Extract the [x, y] coordinate from the center of the cell holding the provided text.  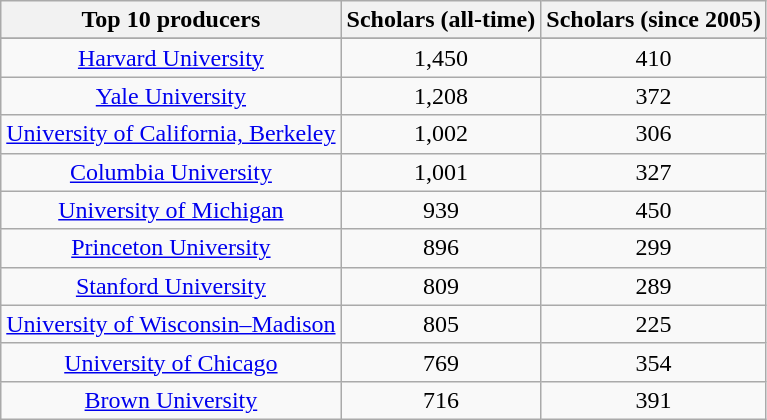
University of California, Berkeley [171, 134]
327 [654, 172]
Scholars (all-time) [441, 20]
716 [441, 400]
Scholars (since 2005) [654, 20]
769 [441, 362]
Brown University [171, 400]
805 [441, 324]
Harvard University [171, 58]
939 [441, 210]
410 [654, 58]
354 [654, 362]
University of Chicago [171, 362]
896 [441, 248]
1,002 [441, 134]
University of Michigan [171, 210]
Princeton University [171, 248]
1,208 [441, 96]
306 [654, 134]
225 [654, 324]
450 [654, 210]
289 [654, 286]
University of Wisconsin–Madison [171, 324]
Columbia University [171, 172]
1,450 [441, 58]
Stanford University [171, 286]
1,001 [441, 172]
Yale University [171, 96]
Top 10 producers [171, 20]
299 [654, 248]
809 [441, 286]
372 [654, 96]
391 [654, 400]
